Identify which cell holds the provided text, then report its [x, y] central coordinate. 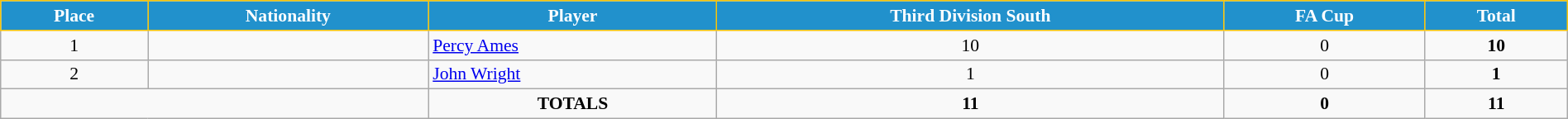
Total [1496, 16]
Player [572, 16]
John Wright [572, 74]
FA Cup [1325, 16]
Third Division South [971, 16]
Place [74, 16]
TOTALS [572, 104]
Percy Ames [572, 45]
2 [74, 74]
Nationality [288, 16]
